Extract the (x, y) coordinate from the center of the cell holding the provided text.  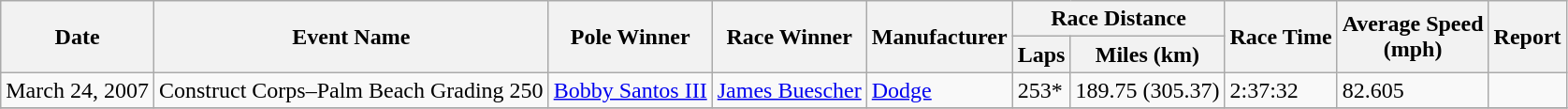
253* (1041, 90)
Report (1527, 37)
March 24, 2007 (78, 90)
Dodge (939, 90)
Laps (1041, 54)
Construct Corps–Palm Beach Grading 250 (351, 90)
Race Distance (1119, 19)
82.605 (1413, 90)
2:37:32 (1281, 90)
Race Winner (790, 37)
Miles (km) (1147, 54)
Manufacturer (939, 37)
Average Speed(mph) (1413, 37)
Pole Winner (631, 37)
Race Time (1281, 37)
Date (78, 37)
James Buescher (790, 90)
Event Name (351, 37)
189.75 (305.37) (1147, 90)
Bobby Santos III (631, 90)
